Output the (X, Y) coordinate of the center of the cell containing the given text.  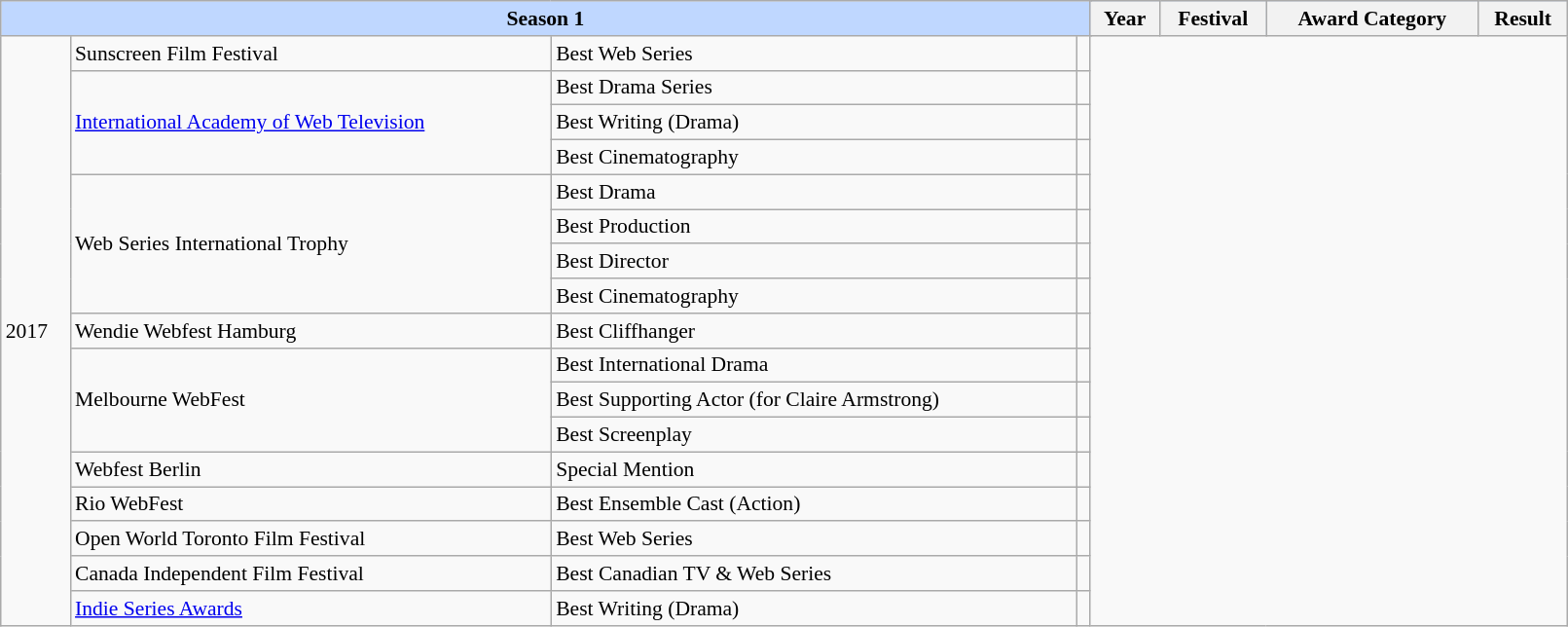
Web Series International Trophy (310, 243)
Wendie Webfest Hamburg (310, 331)
Best Production (814, 227)
Best Drama Series (814, 88)
Special Mention (814, 469)
Sunscreen Film Festival (310, 54)
Award Category (1372, 18)
Open World Toronto Film Festival (310, 539)
Festival (1213, 18)
Best Screenplay (814, 435)
Best International Drama (814, 365)
Best Drama (814, 192)
Webfest Berlin (310, 469)
Best Director (814, 262)
International Academy of Web Television (310, 123)
Best Ensemble Cast (Action) (814, 504)
Best Canadian TV & Web Series (814, 573)
Best Cliffhanger (814, 331)
Best Supporting Actor (for Claire Armstrong) (814, 400)
Canada Independent Film Festival (310, 573)
Season 1 (545, 18)
Rio WebFest (310, 504)
Indie Series Awards (310, 609)
Melbourne WebFest (310, 399)
Result (1523, 18)
2017 (35, 331)
Year (1125, 18)
